For the text-containing cell, return its midpoint in (X, Y) coordinate format. 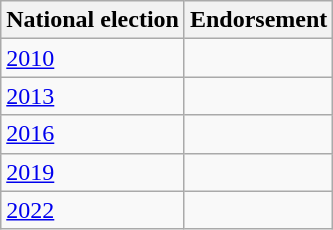
2010 (93, 58)
2019 (93, 172)
National election (93, 20)
Endorsement (258, 20)
2016 (93, 134)
2022 (93, 210)
2013 (93, 96)
